Scan for the cell matching the given text and deliver its (X, Y) coordinate at center. 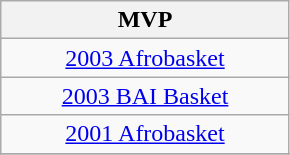
2001 Afrobasket (146, 134)
2003 Afrobasket (146, 58)
2003 BAI Basket (146, 96)
MVP (146, 20)
